Output the (x, y) coordinate of the center of the cell containing the given text.  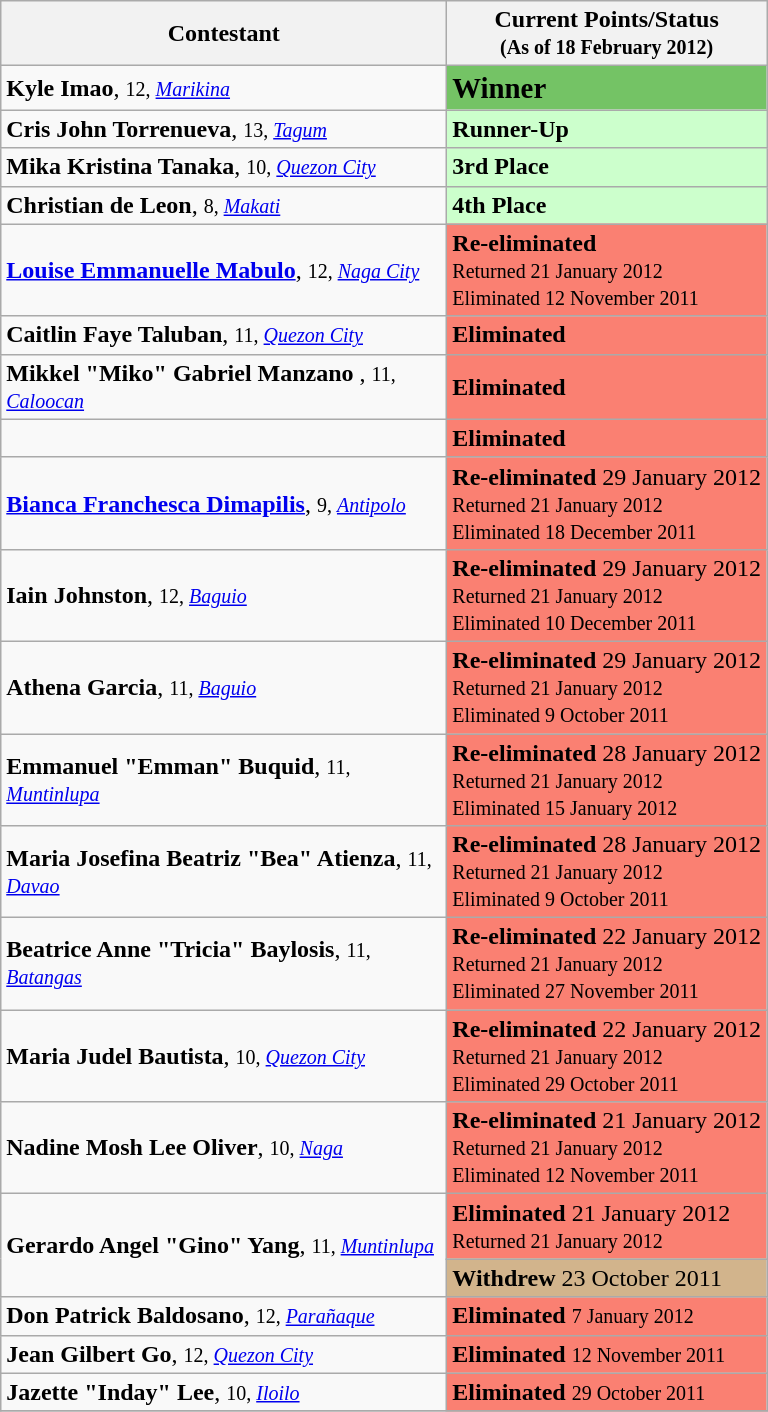
Jazette "Inday" Lee, 10, Iloilo (224, 1392)
Re-eliminated 28 January 2012Returned 21 January 2012Eliminated 15 January 2012 (607, 780)
Runner-Up (607, 129)
Current Points/Status(As of 18 February 2012) (607, 34)
Gerardo Angel "Gino" Yang, 11, Muntinlupa (224, 1246)
Re-eliminated 21 January 2012Returned 21 January 2012Eliminated 12 November 2011 (607, 1148)
3rd Place (607, 167)
Christian de Leon, 8, Makati (224, 205)
Nadine Mosh Lee Oliver, 10, Naga (224, 1148)
Maria Josefina Beatriz "Bea" Atienza, 11, Davao (224, 872)
Withdrew 23 October 2011 (607, 1278)
Eliminated 21 January 2012Returned 21 January 2012 (607, 1226)
Louise Emmanuelle Mabulo, 12, Naga City (224, 270)
Re-eliminated 28 January 2012Returned 21 January 2012Eliminated 9 October 2011 (607, 872)
Re-eliminated Returned 21 January 2012Eliminated 12 November 2011 (607, 270)
Jean Gilbert Go, 12, Quezon City (224, 1354)
Re-eliminated 22 January 2012Returned 21 January 2012Eliminated 27 November 2011 (607, 964)
Bianca Franchesca Dimapilis, 9, Antipolo (224, 503)
Eliminated 29 October 2011 (607, 1392)
Eliminated 7 January 2012 (607, 1316)
Re-eliminated 22 January 2012Returned 21 January 2012Eliminated 29 October 2011 (607, 1056)
Eliminated 12 November 2011 (607, 1354)
Athena Garcia, 11, Baguio (224, 687)
Mikkel "Miko" Gabriel Manzano , 11, Caloocan (224, 386)
Re-eliminated 29 January 2012Returned 21 January 2012Eliminated 9 October 2011 (607, 687)
Don Patrick Baldosano, 12, Parañaque (224, 1316)
Contestant (224, 34)
4th Place (607, 205)
Beatrice Anne "Tricia" Baylosis, 11, Batangas (224, 964)
Mika Kristina Tanaka, 10, Quezon City (224, 167)
Re-eliminated 29 January 2012Returned 21 January 2012Eliminated 10 December 2011 (607, 595)
Emmanuel "Emman" Buquid, 11, Muntinlupa (224, 780)
Winner (607, 88)
Kyle Imao, 12, Marikina (224, 88)
Maria Judel Bautista, 10, Quezon City (224, 1056)
Re-eliminated 29 January 2012Returned 21 January 2012Eliminated 18 December 2011 (607, 503)
Cris John Torrenueva, 13, Tagum (224, 129)
Caitlin Faye Taluban, 11, Quezon City (224, 335)
Iain Johnston, 12, Baguio (224, 595)
